Find where the given text appears and provide that cell's center as (x, y) coordinate. 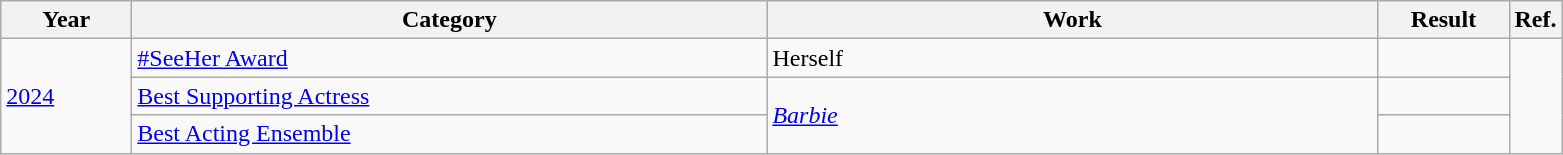
Work (1072, 20)
Ref. (1536, 20)
Best Supporting Actress (450, 96)
Herself (1072, 58)
Barbie (1072, 115)
Category (450, 20)
Result (1444, 20)
#SeeHer Award (450, 58)
Best Acting Ensemble (450, 134)
Year (66, 20)
2024 (66, 96)
